From the cell containing the given text, extract its center point as [x, y] coordinate. 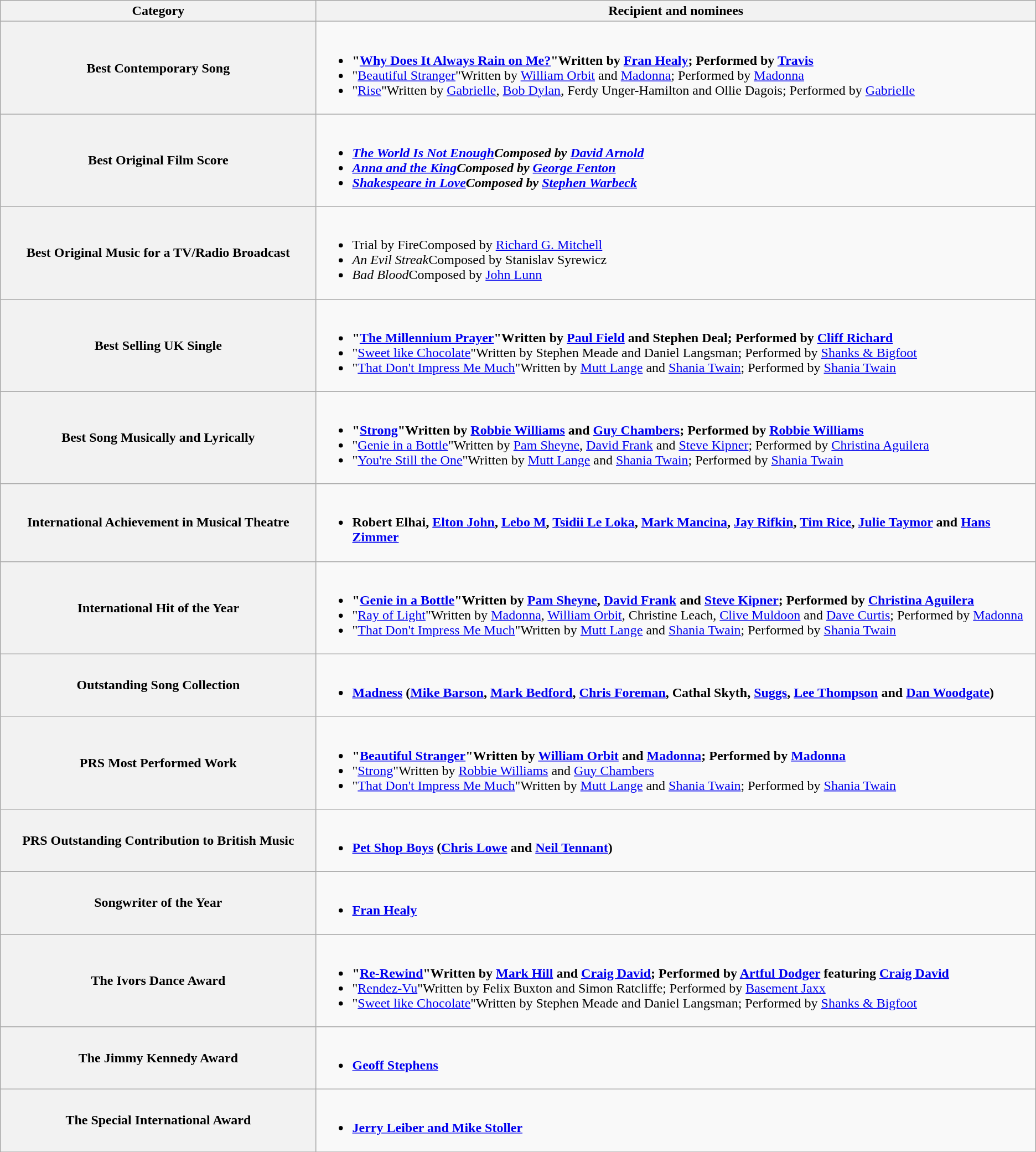
The Ivors Dance Award [158, 981]
Recipient and nominees [676, 11]
The World Is Not EnoughComposed by David ArnoldAnna and the KingComposed by George FentonShakespeare in LoveComposed by Stephen Warbeck [676, 161]
Outstanding Song Collection [158, 685]
Madness (Mike Barson, Mark Bedford, Chris Foreman, Cathal Skyth, Suggs, Lee Thompson and Dan Woodgate) [676, 685]
Songwriter of the Year [158, 902]
Category [158, 11]
Best Song Musically and Lyrically [158, 437]
Trial by FireComposed by Richard G. MitchellAn Evil StreakComposed by Stanislav SyrewiczBad BloodComposed by John Lunn [676, 252]
Best Contemporary Song [158, 68]
PRS Outstanding Contribution to British Music [158, 840]
Robert Elhai, Elton John, Lebo M, Tsidii Le Loka, Mark Mancina, Jay Rifkin, Tim Rice, Julie Taymor and Hans Zimmer [676, 523]
Geoff Stephens [676, 1058]
Best Original Film Score [158, 161]
Best Original Music for a TV/Radio Broadcast [158, 252]
International Hit of the Year [158, 608]
International Achievement in Musical Theatre [158, 523]
PRS Most Performed Work [158, 763]
Pet Shop Boys (Chris Lowe and Neil Tennant) [676, 840]
The Jimmy Kennedy Award [158, 1058]
The Special International Award [158, 1120]
Best Selling UK Single [158, 345]
Fran Healy [676, 902]
Jerry Leiber and Mike Stoller [676, 1120]
